Capture the cell that displays the provided text and extract its [X, Y] central coordinate. 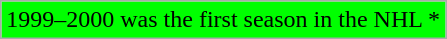
1999–2000 was the first season in the NHL * [224, 20]
